Provide the (X, Y) coordinate of the cell's center where the given text is located.  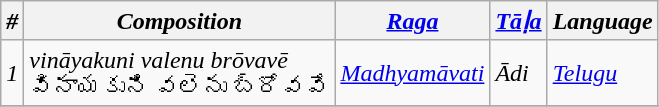
Language (602, 21)
# (12, 21)
Tāḷa (518, 21)
Composition (180, 21)
Madhyamāvati (412, 72)
Ādi (518, 72)
Raga (412, 21)
Telugu (602, 72)
vināyakuni valenu brōvavē వినాయకుని వలెను బ్రోవవే (180, 72)
1 (12, 72)
